For the text-containing cell, return its midpoint in [x, y] coordinate format. 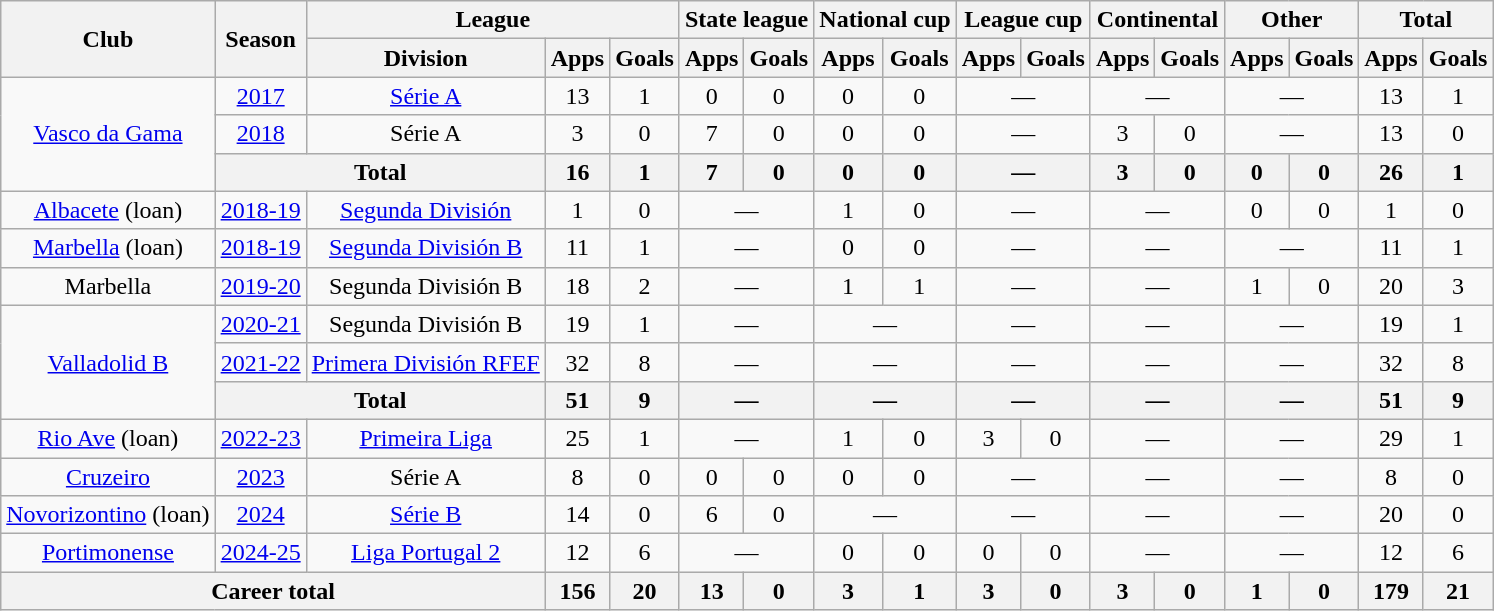
Série B [426, 515]
2020-21 [260, 324]
Club [108, 39]
18 [577, 286]
14 [577, 515]
Continental [1157, 20]
Primera División RFEF [426, 362]
2 [645, 286]
2019-20 [260, 286]
29 [1391, 438]
League [492, 20]
25 [577, 438]
State league [746, 20]
Primeira Liga [426, 438]
Segunda División [426, 210]
Cruzeiro [108, 477]
Valladolid B [108, 362]
179 [1391, 591]
Marbella [108, 286]
156 [577, 591]
Marbella (loan) [108, 248]
Career total [273, 591]
26 [1391, 172]
2023 [260, 477]
2022-23 [260, 438]
16 [577, 172]
National cup [885, 20]
2017 [260, 96]
Vasco da Gama [108, 134]
21 [1458, 591]
Novorizontino (loan) [108, 515]
Season [260, 39]
Albacete (loan) [108, 210]
Liga Portugal 2 [426, 553]
Division [426, 58]
Rio Ave (loan) [108, 438]
2021-22 [260, 362]
2024-25 [260, 553]
2024 [260, 515]
League cup [1023, 20]
Portimonense [108, 553]
2018 [260, 134]
Other [1292, 20]
